Search for the cell housing the specified text and yield its [X, Y] center coordinate. 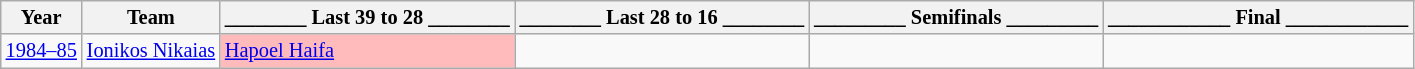
________ Last 28 to 16 ________ [662, 17]
Team [151, 17]
____________ Final ____________ [1258, 17]
Year [42, 17]
________ Last 39 to 28 ________ [368, 17]
Hapoel Haifa [368, 51]
Ionikos Nikaias [151, 51]
1984–85 [42, 51]
_________ Semifinals _________ [956, 17]
